Detect which cell encompasses the target text, then output its [x, y] center coordinate. 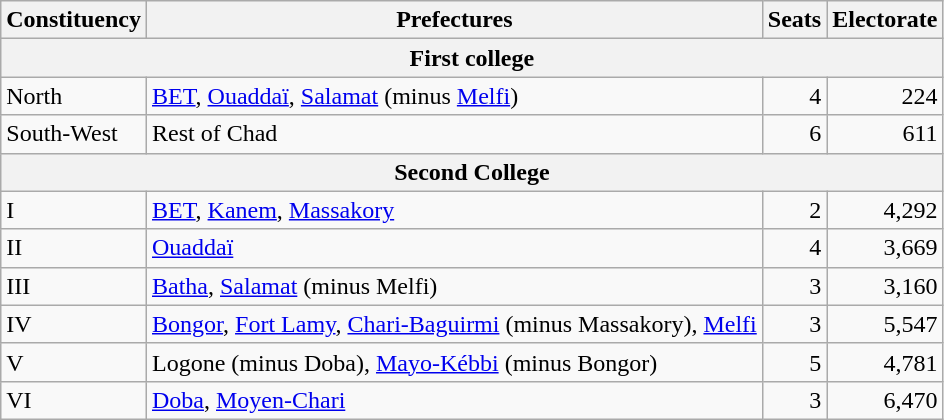
III [74, 286]
Seats [794, 20]
2 [794, 210]
Prefectures [454, 20]
VI [74, 400]
Rest of Chad [454, 134]
V [74, 362]
First college [472, 58]
Ouaddaï [454, 248]
3,160 [885, 286]
I [74, 210]
5,547 [885, 324]
North [74, 96]
Constituency [74, 20]
BET, Ouaddaï, Salamat (minus Melfi) [454, 96]
Logone (minus Doba), Mayo-Kébbi (minus Bongor) [454, 362]
224 [885, 96]
Doba, Moyen-Chari [454, 400]
IV [74, 324]
II [74, 248]
5 [794, 362]
BET, Kanem, Massakory [454, 210]
6 [794, 134]
Second College [472, 172]
Bongor, Fort Lamy, Chari-Baguirmi (minus Massakory), Melfi [454, 324]
3,669 [885, 248]
4,292 [885, 210]
6,470 [885, 400]
South-West [74, 134]
Electorate [885, 20]
Batha, Salamat (minus Melfi) [454, 286]
4,781 [885, 362]
611 [885, 134]
